Determine the (X, Y) coordinate at the center of the cell enclosing the given text.  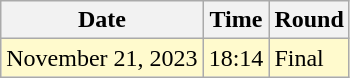
Date (102, 20)
Round (309, 20)
Time (236, 20)
Final (309, 58)
18:14 (236, 58)
November 21, 2023 (102, 58)
